Find where the given text appears and provide that cell's center as (X, Y) coordinate. 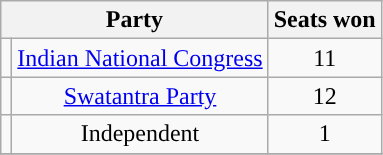
Seats won (324, 20)
Swatantra Party (140, 96)
11 (324, 58)
1 (324, 134)
Party (134, 20)
Indian National Congress (140, 58)
12 (324, 96)
Independent (140, 134)
